Pinpoint the cell where the given text exists, returning its [x, y] midpoint coordinate. 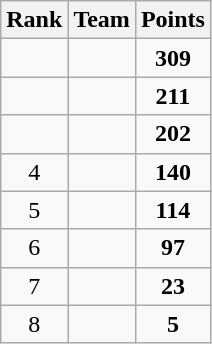
309 [172, 58]
4 [34, 172]
114 [172, 210]
6 [34, 248]
97 [172, 248]
140 [172, 172]
7 [34, 286]
8 [34, 324]
Rank [34, 20]
Points [172, 20]
211 [172, 96]
23 [172, 286]
Team [102, 20]
202 [172, 134]
